Extract the [x, y] coordinate from the center of the cell holding the provided text.  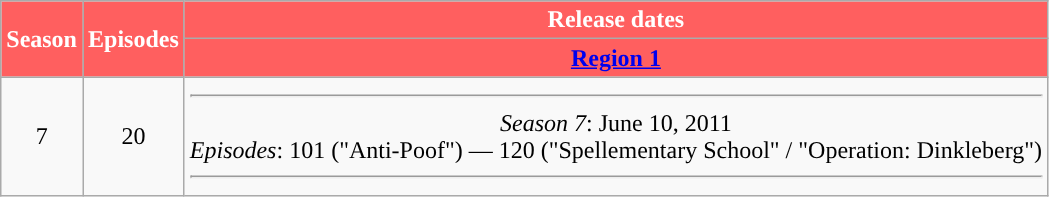
Release dates [616, 20]
7 [42, 136]
Season [42, 39]
Episodes [133, 39]
20 [133, 136]
Season 7: June 10, 2011Episodes: 101 ("Anti-Poof") — 120 ("Spellementary School" / "Operation: Dinkleberg") [616, 136]
Region 1 [616, 58]
